Pinpoint the cell where the given text exists, returning its [X, Y] midpoint coordinate. 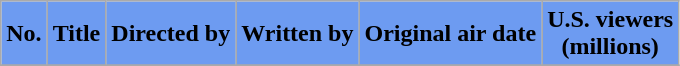
Directed by [171, 34]
Written by [298, 34]
U.S. viewers(millions) [610, 34]
No. [24, 34]
Original air date [450, 34]
Title [76, 34]
